From the cell containing the given text, extract its center point as (X, Y) coordinate. 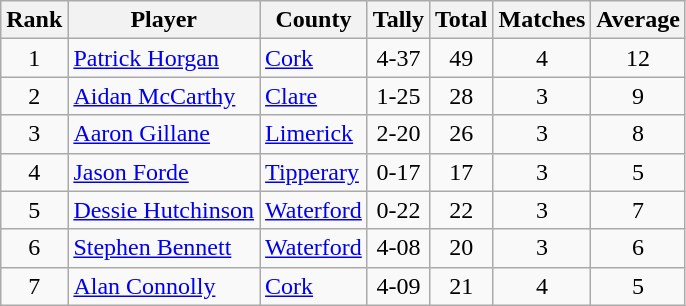
28 (462, 96)
Player (164, 20)
26 (462, 134)
49 (462, 58)
9 (638, 96)
17 (462, 172)
4-09 (398, 286)
Clare (314, 96)
20 (462, 248)
2-20 (398, 134)
12 (638, 58)
0-22 (398, 210)
Alan Connolly (164, 286)
Average (638, 20)
Stephen Bennett (164, 248)
2 (34, 96)
1-25 (398, 96)
0-17 (398, 172)
Tipperary (314, 172)
4-08 (398, 248)
1 (34, 58)
Matches (542, 20)
Aidan McCarthy (164, 96)
Dessie Hutchinson (164, 210)
Aaron Gillane (164, 134)
22 (462, 210)
Rank (34, 20)
4-37 (398, 58)
Patrick Horgan (164, 58)
8 (638, 134)
County (314, 20)
Limerick (314, 134)
21 (462, 286)
Total (462, 20)
Tally (398, 20)
Jason Forde (164, 172)
